Extract the [x, y] coordinate from the center of the cell holding the provided text.  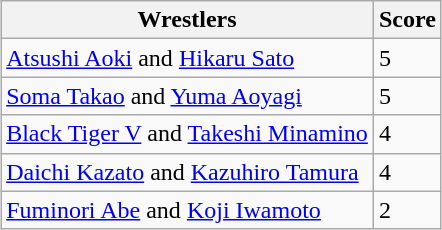
Wrestlers [188, 20]
Black Tiger V and Takeshi Minamino [188, 134]
Score [407, 20]
Daichi Kazato and Kazuhiro Tamura [188, 172]
Soma Takao and Yuma Aoyagi [188, 96]
Fuminori Abe and Koji Iwamoto [188, 210]
Atsushi Aoki and Hikaru Sato [188, 58]
2 [407, 210]
